Return (x, y) of the center of cell containing provided text 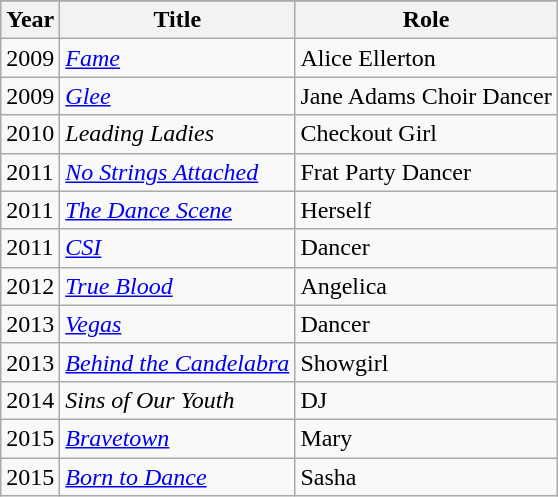
No Strings Attached (178, 172)
Leading Ladies (178, 134)
Glee (178, 96)
Mary (426, 438)
The Dance Scene (178, 210)
Angelica (426, 286)
Sins of Our Youth (178, 400)
Alice Ellerton (426, 58)
Showgirl (426, 362)
Year (30, 20)
Checkout Girl (426, 134)
Jane Adams Choir Dancer (426, 96)
True Blood (178, 286)
Bravetown (178, 438)
Frat Party Dancer (426, 172)
Sasha (426, 477)
Fame (178, 58)
Title (178, 20)
Vegas (178, 324)
2014 (30, 400)
CSI (178, 248)
2012 (30, 286)
2010 (30, 134)
Behind the Candelabra (178, 362)
Role (426, 20)
DJ (426, 400)
Herself (426, 210)
Born to Dance (178, 477)
